For the text-containing cell, return its midpoint in [x, y] coordinate format. 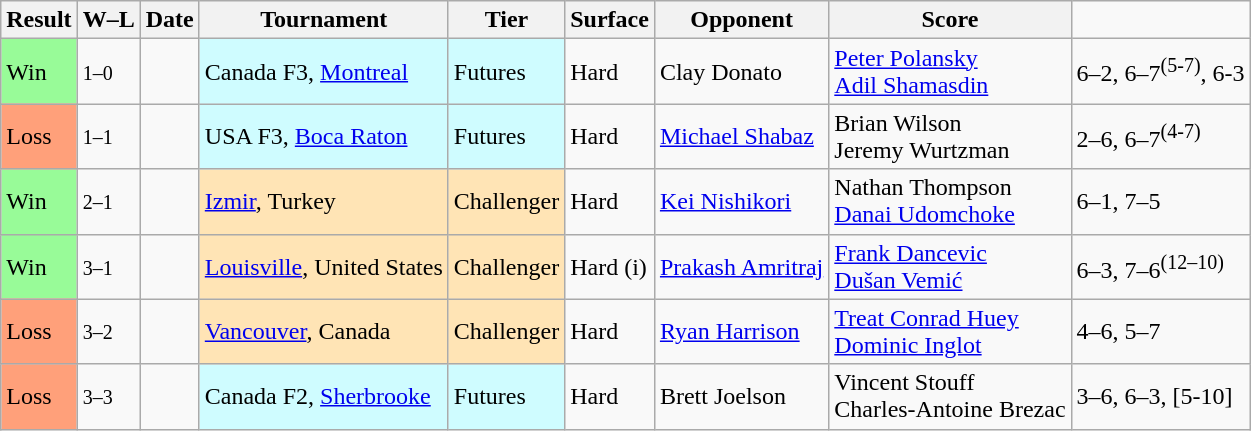
Louisville, United States [324, 266]
Brian Wilson Jeremy Wurtzman [950, 136]
6–2, 6–7(5-7), 6-3 [1160, 72]
6–1, 7–5 [1160, 202]
2–6, 6–7(4-7) [1160, 136]
Kei Nishikori [741, 202]
3–2 [108, 332]
Tournament [324, 20]
Score [950, 20]
3–1 [108, 266]
Ryan Harrison [741, 332]
6–3, 7–6(12–10) [1160, 266]
1–1 [108, 136]
1–0 [108, 72]
Clay Donato [741, 72]
Surface [610, 20]
Canada F2, Sherbrooke [324, 396]
Peter Polansky Adil Shamasdin [950, 72]
Nathan Thompson Danai Udomchoke [950, 202]
Treat Conrad Huey Dominic Inglot [950, 332]
Canada F3, Montreal [324, 72]
W–L [108, 20]
USA F3, Boca Raton [324, 136]
Hard (i) [610, 266]
Prakash Amritraj [741, 266]
2–1 [108, 202]
Izmir, Turkey [324, 202]
Vancouver, Canada [324, 332]
Michael Shabaz [741, 136]
Tier [506, 20]
Result [39, 20]
3–3 [108, 396]
3–6, 6–3, [5-10] [1160, 396]
4–6, 5–7 [1160, 332]
Vincent Stouff Charles-Antoine Brezac [950, 396]
Brett Joelson [741, 396]
Date [170, 20]
Frank Dancevic Dušan Vemić [950, 266]
Opponent [741, 20]
